Find where the given text appears and provide that cell's center as [x, y] coordinate. 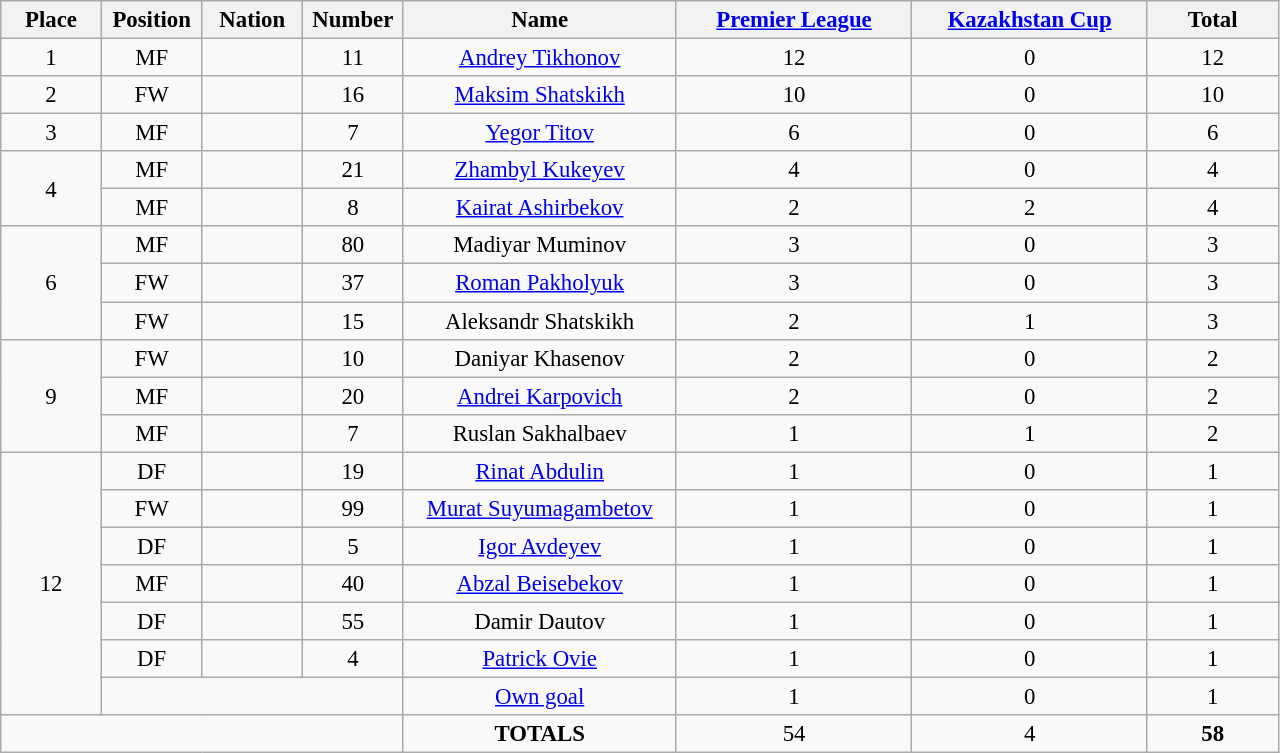
21 [354, 170]
9 [52, 396]
Kairat Ashirbekov [540, 208]
58 [1212, 734]
Position [152, 20]
Nation [252, 20]
Maksim Shatskikh [540, 95]
Abzal Beisebekov [540, 584]
19 [354, 471]
Yegor Titov [540, 133]
15 [354, 321]
5 [354, 546]
Aleksandr Shatskikh [540, 321]
Daniyar Khasenov [540, 358]
40 [354, 584]
8 [354, 208]
Number [354, 20]
Murat Suyumagambetov [540, 509]
Total [1212, 20]
55 [354, 621]
20 [354, 396]
Roman Pakholyuk [540, 283]
16 [354, 95]
99 [354, 509]
TOTALS [540, 734]
Ruslan Sakhalbaev [540, 433]
Andrey Tikhonov [540, 58]
Place [52, 20]
Patrick Ovie [540, 659]
Name [540, 20]
11 [354, 58]
Premier League [794, 20]
Andrei Karpovich [540, 396]
37 [354, 283]
Zhambyl Kukeyev [540, 170]
Kazakhstan Cup [1030, 20]
Damir Dautov [540, 621]
Igor Avdeyev [540, 546]
Rinat Abdulin [540, 471]
80 [354, 245]
Own goal [540, 697]
54 [794, 734]
Madiyar Muminov [540, 245]
